Provide the [X, Y] coordinate of the cell's center where the given text is located.  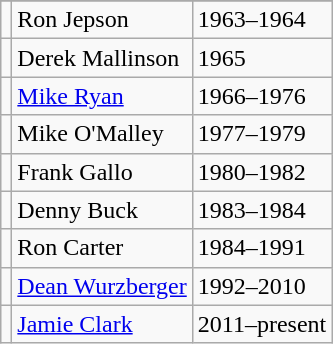
Ron Jepson [102, 20]
Jamie Clark [102, 324]
1980–1982 [262, 172]
Denny Buck [102, 210]
Frank Gallo [102, 172]
1963–1964 [262, 20]
Dean Wurzberger [102, 286]
1992–2010 [262, 286]
Mike Ryan [102, 96]
Derek Mallinson [102, 58]
1984–1991 [262, 248]
Ron Carter [102, 248]
Mike O'Malley [102, 134]
2011–present [262, 324]
1977–1979 [262, 134]
1966–1976 [262, 96]
1983–1984 [262, 210]
1965 [262, 58]
